Capture the cell that displays the provided text and extract its (X, Y) central coordinate. 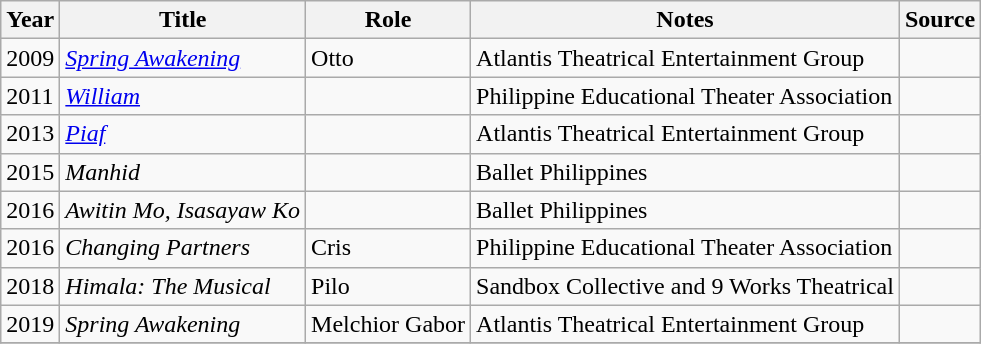
William (183, 96)
2018 (30, 286)
2011 (30, 96)
2019 (30, 324)
Pilo (388, 286)
Piaf (183, 134)
Cris (388, 248)
Notes (686, 20)
Year (30, 20)
2013 (30, 134)
Otto (388, 58)
2009 (30, 58)
Manhid (183, 172)
2015 (30, 172)
Title (183, 20)
Role (388, 20)
Awitin Mo, Isasayaw Ko (183, 210)
Changing Partners (183, 248)
Melchior Gabor (388, 324)
Himala: The Musical (183, 286)
Sandbox Collective and 9 Works Theatrical (686, 286)
Source (940, 20)
